Detect which cell encompasses the target text, then output its [X, Y] center coordinate. 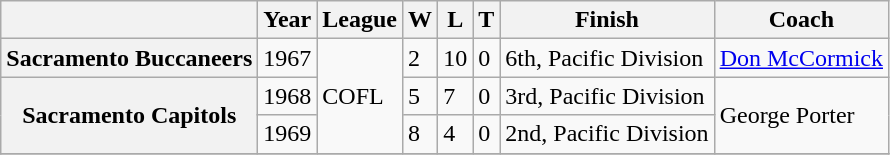
8 [420, 134]
6th, Pacific Division [607, 58]
2nd, Pacific Division [607, 134]
Year [288, 20]
1968 [288, 96]
Sacramento Buccaneers [130, 58]
L [456, 20]
Finish [607, 20]
Don McCormick [801, 58]
1969 [288, 134]
4 [456, 134]
7 [456, 96]
10 [456, 58]
Coach [801, 20]
3rd, Pacific Division [607, 96]
T [486, 20]
2 [420, 58]
COFL [360, 96]
1967 [288, 58]
League [360, 20]
5 [420, 96]
George Porter [801, 115]
Sacramento Capitols [130, 115]
W [420, 20]
